For the text-containing cell, return its midpoint in (X, Y) coordinate format. 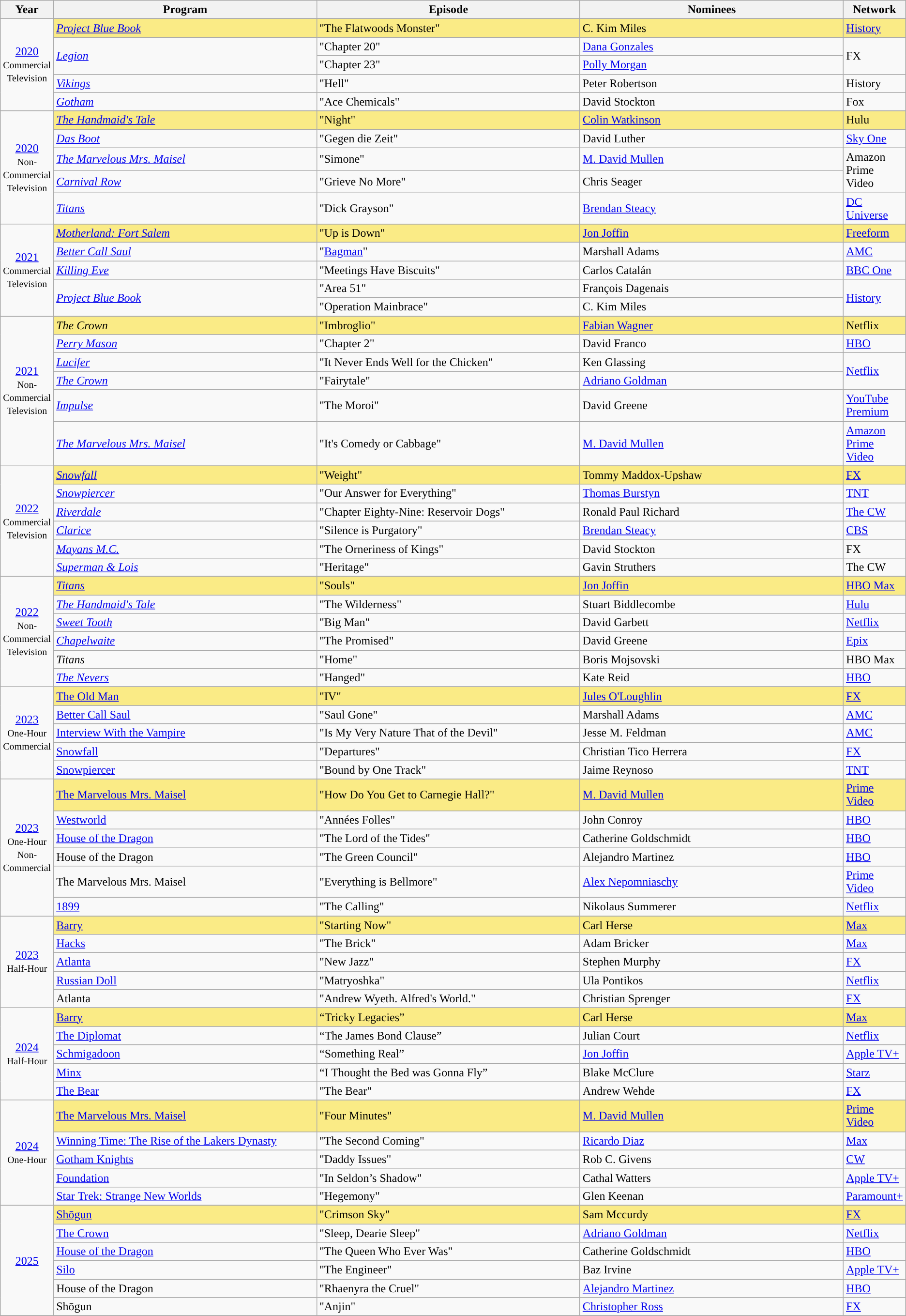
"Everything is Bellmore" (448, 881)
2020Commercial Television (27, 65)
"The Wilderness" (448, 604)
Gotham Knights (185, 1159)
Carlos Catalán (711, 270)
YouTube Premium (875, 406)
"Grieve No More" (448, 181)
2024 Half-Hour (27, 1054)
Year (27, 10)
BBC One (875, 270)
Chapelwaite (185, 641)
"Hegemony" (448, 1196)
"Souls" (448, 585)
David Luther (711, 138)
"Simone" (448, 159)
"The Moroi" (448, 406)
2022Commercial Television (27, 521)
CW (875, 1159)
"Matryoshka" (448, 980)
Lucifer (185, 362)
Epix (875, 641)
"The Promised" (448, 641)
Christian Tico Herrera (711, 751)
2022Non-Commercial Television (27, 631)
Tommy Maddox-Upshaw (711, 475)
Fox (875, 102)
Alex Nepomniaschy (711, 881)
Jaime Reynoso (711, 770)
“Something Real” (448, 1054)
Fabian Wagner (711, 325)
"Up is Down" (448, 233)
"Crimson Sky" (448, 1214)
Andrew Wehde (711, 1091)
Russian Doll (185, 980)
The Nevers (185, 678)
Stuart Biddlecombe (711, 604)
Starz (875, 1072)
"Big Man" (448, 623)
"Années Folles" (448, 820)
Motherland: Fort Salem (185, 233)
Interview With the Vampire (185, 733)
Paramount+ (875, 1196)
"Meetings Have Biscuits" (448, 270)
"Area 51" (448, 289)
John Conroy (711, 820)
"Dick Grayson" (448, 208)
Westworld (185, 820)
Carnival Row (185, 181)
"Our Answer for Everything" (448, 493)
"Home" (448, 659)
Impulse (185, 406)
Sky One (875, 138)
François Dagenais (711, 289)
"The Lord of the Tides" (448, 838)
DC Universe (875, 208)
Silo (185, 1270)
Foundation (185, 1178)
Stephen Murphy (711, 962)
Mayans M.C. (185, 549)
"Four Minutes" (448, 1116)
CBS (875, 530)
"Imbroglio" (448, 325)
"It's Comedy or Cabbage" (448, 444)
Gotham (185, 102)
"Rhaenyra the Cruel" (448, 1288)
Nikolaus Summerer (711, 906)
"Daddy Issues" (448, 1159)
Minx (185, 1072)
Boris Mojsovski (711, 659)
Riverdale (185, 512)
"The Orneriness of Kings" (448, 549)
David Franco (711, 344)
Ricardo Diaz (711, 1141)
"Bagman" (448, 251)
Adam Bricker (711, 944)
Julian Court (711, 1036)
Ken Glassing (711, 362)
Sweet Tooth (185, 623)
"Bound by One Track" (448, 770)
Killing Eve (185, 270)
"Hell" (448, 83)
"The Second Coming" (448, 1141)
Kate Reid (711, 678)
"Weight" (448, 475)
David Garbett (711, 623)
"Operation Mainbrace" (448, 307)
Sam Mccurdy (711, 1214)
"Chapter 23" (448, 65)
Ronald Paul Richard (711, 512)
Colin Watkinson (711, 120)
Episode (448, 10)
"Ace Chemicals" (448, 102)
2023One-Hour Commercial (27, 733)
Chris Seager (711, 181)
"Andrew Wyeth. Alfred's World." (448, 999)
"Starting Now" (448, 925)
"The Flatwoods Monster" (448, 28)
"The Green Council" (448, 857)
"Sleep, Dearie Sleep" (448, 1233)
Polly Morgan (711, 65)
Network (875, 10)
"The Calling" (448, 906)
"Night" (448, 120)
Glen Keenan (711, 1196)
The Bear (185, 1091)
"Fairytale" (448, 381)
"Saul Gone" (448, 715)
"In Seldon’s Shadow" (448, 1178)
2023Half-Hour (27, 962)
2021Non-Commercial Television (27, 391)
Nominees (711, 10)
"It Never Ends Well for the Chicken" (448, 362)
Christian Sprenger (711, 999)
Dana Gonzales (711, 46)
"How Do You Get to Carnegie Hall?" (448, 795)
The Old Man (185, 696)
Winning Time: The Rise of the Lakers Dynasty (185, 1141)
Cathal Watters (711, 1178)
Program (185, 10)
Das Boot (185, 138)
"Chapter 2" (448, 344)
2021Commercial Television (27, 270)
"The Engineer" (448, 1270)
1899 (185, 906)
Star Trek: Strange New Worlds (185, 1196)
"Silence is Purgatory" (448, 530)
Blake McClure (711, 1072)
"The Brick" (448, 944)
"The Queen Who Ever Was" (448, 1252)
"Anjin" (448, 1307)
2020Non-Commercial Television (27, 168)
2023One-Hour Non-Commercial (27, 847)
"The Bear" (448, 1091)
"Departures" (448, 751)
"Gegen die Zeit" (448, 138)
Peter Robertson (711, 83)
Jules O'Loughlin (711, 696)
Jesse M. Feldman (711, 733)
"Chapter 20" (448, 46)
"Chapter Eighty-Nine: Reservoir Dogs" (448, 512)
Perry Mason (185, 344)
“The James Bond Clause” (448, 1036)
2025 (27, 1260)
“Tricky Legacies” (448, 1017)
The Diplomat (185, 1036)
"New Jazz" (448, 962)
Superman & Lois (185, 567)
"Hanged" (448, 678)
Freeform (875, 233)
"Is My Very Nature That of the Devil" (448, 733)
Thomas Burstyn (711, 493)
Hacks (185, 944)
Clarice (185, 530)
Ula Pontikos (711, 980)
Baz Irvine (711, 1270)
“I Thought the Bed was Gonna Fly” (448, 1072)
Gavin Struthers (711, 567)
Rob C. Givens (711, 1159)
Schmigadoon (185, 1054)
"IV" (448, 696)
Vikings (185, 83)
2024One-Hour (27, 1152)
"Heritage" (448, 567)
Christopher Ross (711, 1307)
Legion (185, 56)
